From the cell containing the given text, extract its center point as [X, Y] coordinate. 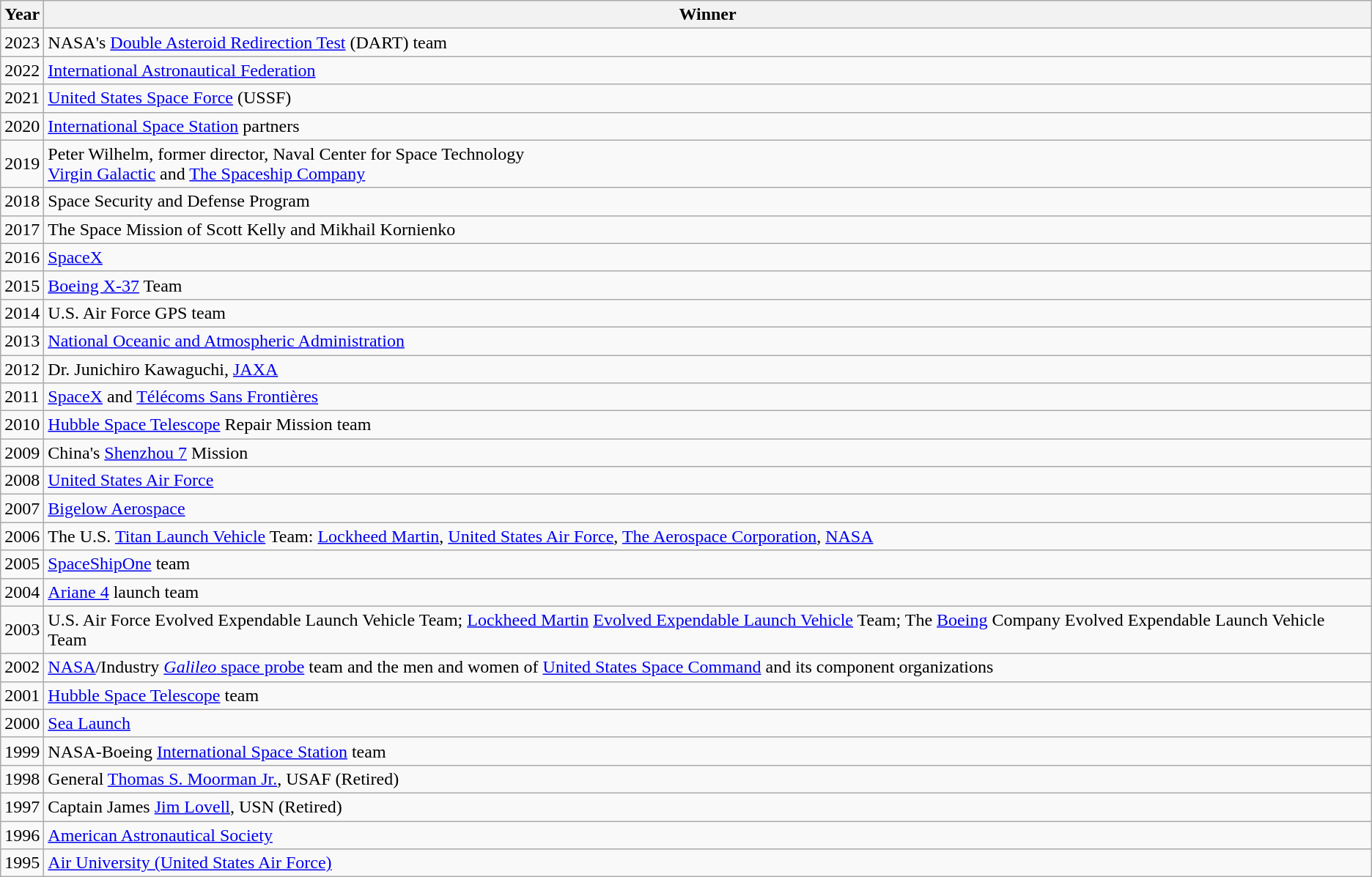
Hubble Space Telescope Repair Mission team [708, 425]
2017 [22, 229]
2009 [22, 453]
2023 [22, 42]
National Oceanic and Atmospheric Administration [708, 341]
Captain James Jim Lovell, USN (Retired) [708, 807]
SpaceX [708, 257]
U.S. Air Force GPS team [708, 313]
American Astronautical Society [708, 835]
1998 [22, 779]
Bigelow Aerospace [708, 508]
Boeing X-37 Team [708, 285]
2008 [22, 481]
2022 [22, 70]
2005 [22, 564]
The Space Mission of Scott Kelly and Mikhail Kornienko [708, 229]
1995 [22, 863]
Hubble Space Telescope team [708, 695]
2010 [22, 425]
2015 [22, 285]
United States Air Force [708, 481]
Air University (United States Air Force) [708, 863]
1997 [22, 807]
2001 [22, 695]
International Space Station partners [708, 126]
NASA's Double Asteroid Redirection Test (DART) team [708, 42]
Year [22, 15]
2004 [22, 592]
International Astronautical Federation [708, 70]
2000 [22, 723]
The U.S. Titan Launch Vehicle Team: Lockheed Martin, United States Air Force, The Aerospace Corporation, NASA [708, 536]
2003 [22, 630]
2013 [22, 341]
2020 [22, 126]
Ariane 4 launch team [708, 592]
Dr. Junichiro Kawaguchi, JAXA [708, 369]
Peter Wilhelm, former director, Naval Center for Space TechnologyVirgin Galactic and The Spaceship Company [708, 164]
2007 [22, 508]
2011 [22, 397]
2021 [22, 98]
SpaceX and Télécoms Sans Frontières [708, 397]
2019 [22, 164]
China's Shenzhou 7 Mission [708, 453]
1996 [22, 835]
Space Security and Defense Program [708, 201]
2002 [22, 667]
2014 [22, 313]
Winner [708, 15]
NASA-Boeing International Space Station team [708, 751]
2006 [22, 536]
SpaceShipOne team [708, 564]
NASA/Industry Galileo space probe team and the men and women of United States Space Command and its component organizations [708, 667]
Sea Launch [708, 723]
2018 [22, 201]
2016 [22, 257]
2012 [22, 369]
1999 [22, 751]
United States Space Force (USSF) [708, 98]
General Thomas S. Moorman Jr., USAF (Retired) [708, 779]
